Capture the cell that displays the provided text and extract its [x, y] central coordinate. 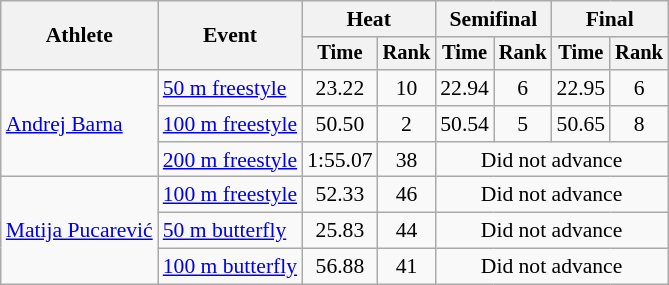
Andrej Barna [80, 124]
22.94 [464, 88]
50 m butterfly [230, 231]
Heat [368, 19]
10 [407, 88]
1:55.07 [340, 160]
46 [407, 195]
2 [407, 124]
52.33 [340, 195]
50.65 [582, 124]
5 [523, 124]
22.95 [582, 88]
100 m butterfly [230, 267]
23.22 [340, 88]
8 [639, 124]
50 m freestyle [230, 88]
Matija Pucarević [80, 230]
41 [407, 267]
44 [407, 231]
38 [407, 160]
Athlete [80, 36]
Final [610, 19]
Event [230, 36]
Semifinal [493, 19]
50.54 [464, 124]
200 m freestyle [230, 160]
56.88 [340, 267]
25.83 [340, 231]
50.50 [340, 124]
